Output the [X, Y] coordinate of the center of the cell containing the given text.  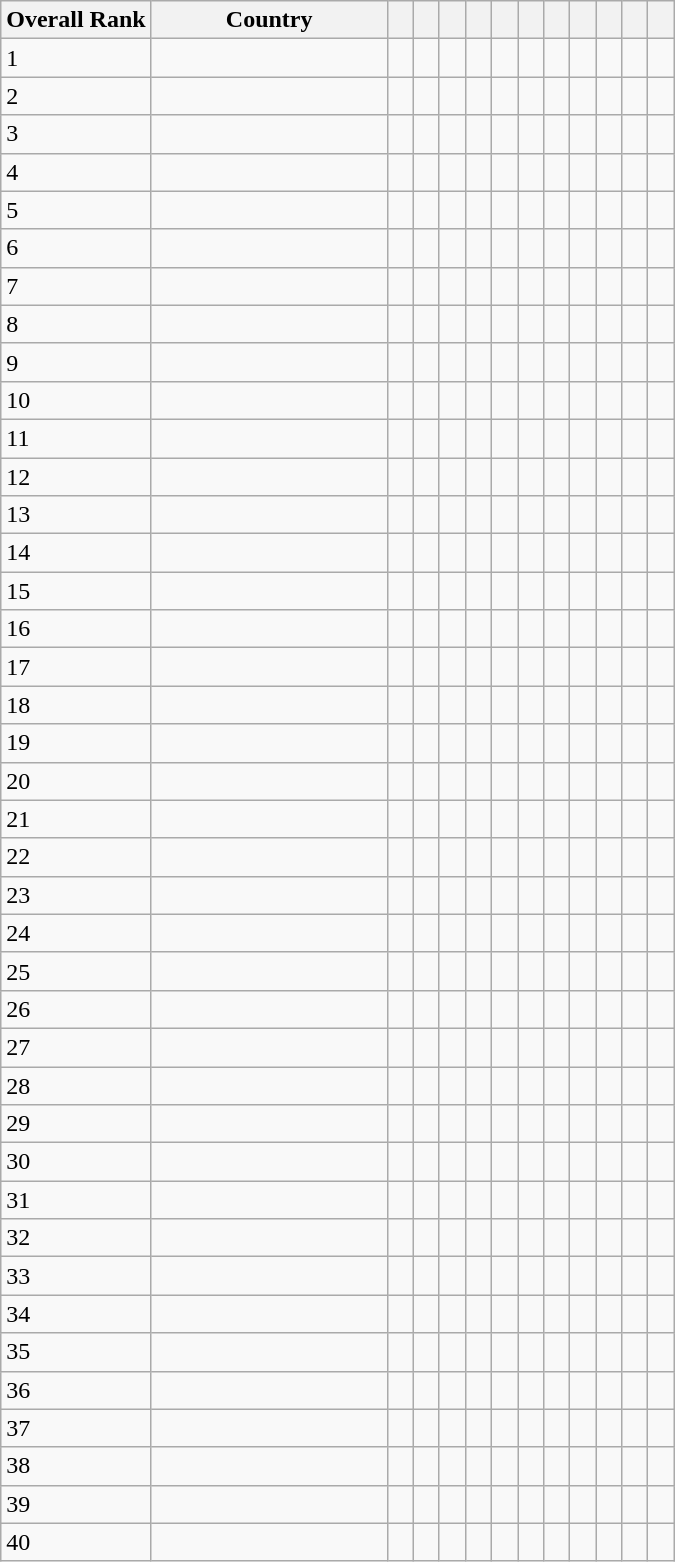
8 [76, 324]
Country [269, 20]
1 [76, 58]
13 [76, 515]
18 [76, 705]
33 [76, 1276]
34 [76, 1314]
37 [76, 1428]
4 [76, 172]
29 [76, 1124]
2 [76, 96]
7 [76, 286]
12 [76, 477]
40 [76, 1542]
31 [76, 1200]
21 [76, 819]
10 [76, 400]
24 [76, 933]
35 [76, 1352]
26 [76, 1009]
5 [76, 210]
19 [76, 743]
23 [76, 895]
16 [76, 629]
3 [76, 134]
25 [76, 971]
27 [76, 1047]
17 [76, 667]
38 [76, 1466]
39 [76, 1504]
36 [76, 1390]
28 [76, 1085]
6 [76, 248]
14 [76, 553]
9 [76, 362]
15 [76, 591]
32 [76, 1238]
Overall Rank [76, 20]
30 [76, 1162]
20 [76, 781]
22 [76, 857]
11 [76, 438]
